From the cell containing the given text, extract its center point as (x, y) coordinate. 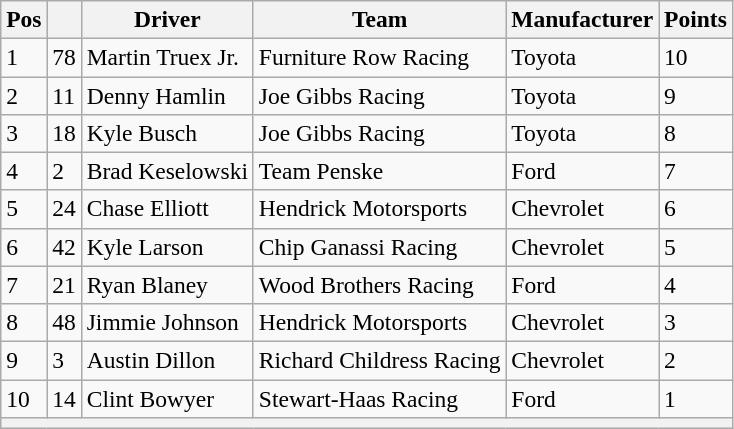
Kyle Busch (167, 133)
Team Penske (379, 171)
Stewart-Haas Racing (379, 398)
Brad Keselowski (167, 171)
18 (64, 133)
Wood Brothers Racing (379, 285)
Ryan Blaney (167, 285)
Martin Truex Jr. (167, 57)
24 (64, 209)
42 (64, 247)
Chip Ganassi Racing (379, 247)
Points (696, 19)
Pos (24, 19)
Kyle Larson (167, 247)
11 (64, 95)
Furniture Row Racing (379, 57)
Manufacturer (582, 19)
Clint Bowyer (167, 398)
21 (64, 285)
Team (379, 19)
Chase Elliott (167, 209)
48 (64, 322)
78 (64, 57)
Richard Childress Racing (379, 360)
Jimmie Johnson (167, 322)
Denny Hamlin (167, 95)
Austin Dillon (167, 360)
14 (64, 398)
Driver (167, 19)
